For the text-containing cell, return its midpoint in [x, y] coordinate format. 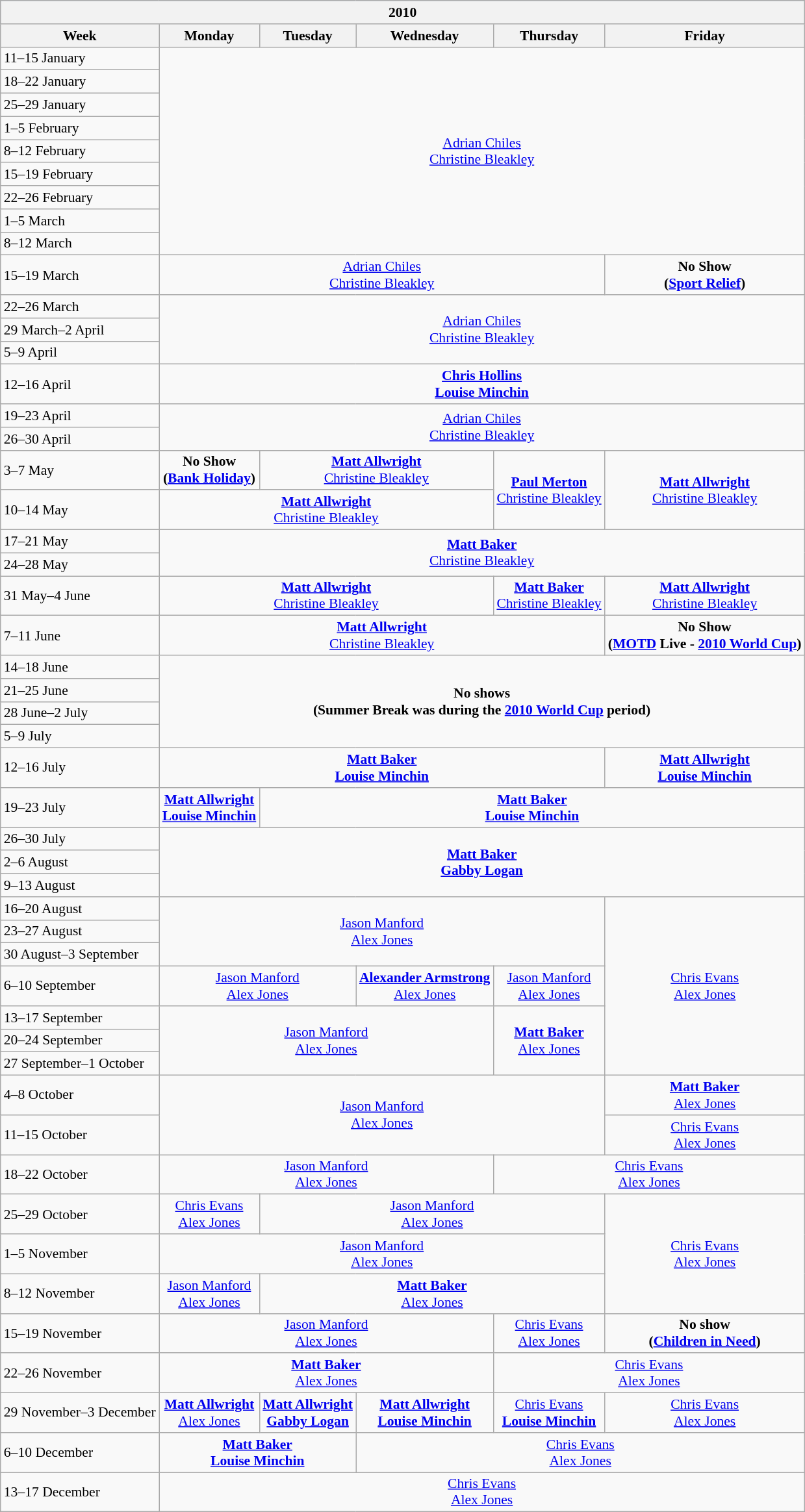
Matt Allwright Alex Jones [209, 1413]
22–26 November [80, 1373]
15–19 February [80, 175]
1–5 February [80, 128]
17–21 May [80, 542]
12–16 July [80, 768]
Chris Hollins Louise Minchin [482, 384]
6–10 September [80, 986]
9–13 August [80, 885]
Friday [705, 36]
4–8 October [80, 1095]
19–23 July [80, 808]
No Show(MOTD Live - 2010 World Cup) [705, 635]
2–6 August [80, 863]
12–16 April [80, 384]
31 May–4 June [80, 596]
22–26 March [80, 307]
25–29 October [80, 1215]
14–18 June [80, 667]
15–19 November [80, 1333]
Paul Merton Christine Bleakley [548, 490]
8–12 March [80, 244]
7–11 June [80, 635]
Wednesday [425, 36]
1–5 November [80, 1254]
Monday [209, 36]
13–17 December [80, 1493]
29 November–3 December [80, 1413]
10–14 May [80, 510]
No show(Children in Need) [705, 1333]
25–29 January [80, 105]
Alexander Armstrong Alex Jones [425, 986]
8–12 February [80, 151]
28 June–2 July [80, 713]
23–27 August [80, 931]
8–12 November [80, 1294]
18–22 January [80, 82]
3–7 May [80, 470]
19–23 April [80, 416]
29 March–2 April [80, 330]
27 September–1 October [80, 1064]
6–10 December [80, 1452]
Matt Baker Gabby Logan [482, 863]
Week [80, 36]
Tuesday [308, 36]
26–30 July [80, 839]
No Show(Sport Relief) [705, 275]
2010 [403, 12]
5–9 April [80, 353]
26–30 April [80, 439]
20–24 September [80, 1040]
Thursday [548, 36]
No shows(Summer Break was during the 2010 World Cup period) [482, 701]
24–28 May [80, 564]
22–26 February [80, 197]
15–19 March [80, 275]
13–17 September [80, 1018]
21–25 June [80, 690]
11–15 October [80, 1135]
Chris Evans Louise Minchin [548, 1413]
1–5 March [80, 221]
Matt Allwright Gabby Logan [308, 1413]
11–15 January [80, 58]
5–9 July [80, 737]
18–22 October [80, 1174]
No Show(Bank Holiday) [209, 470]
16–20 August [80, 909]
30 August–3 September [80, 955]
